Provide the [x, y] coordinate of the cell's center where the given text is located.  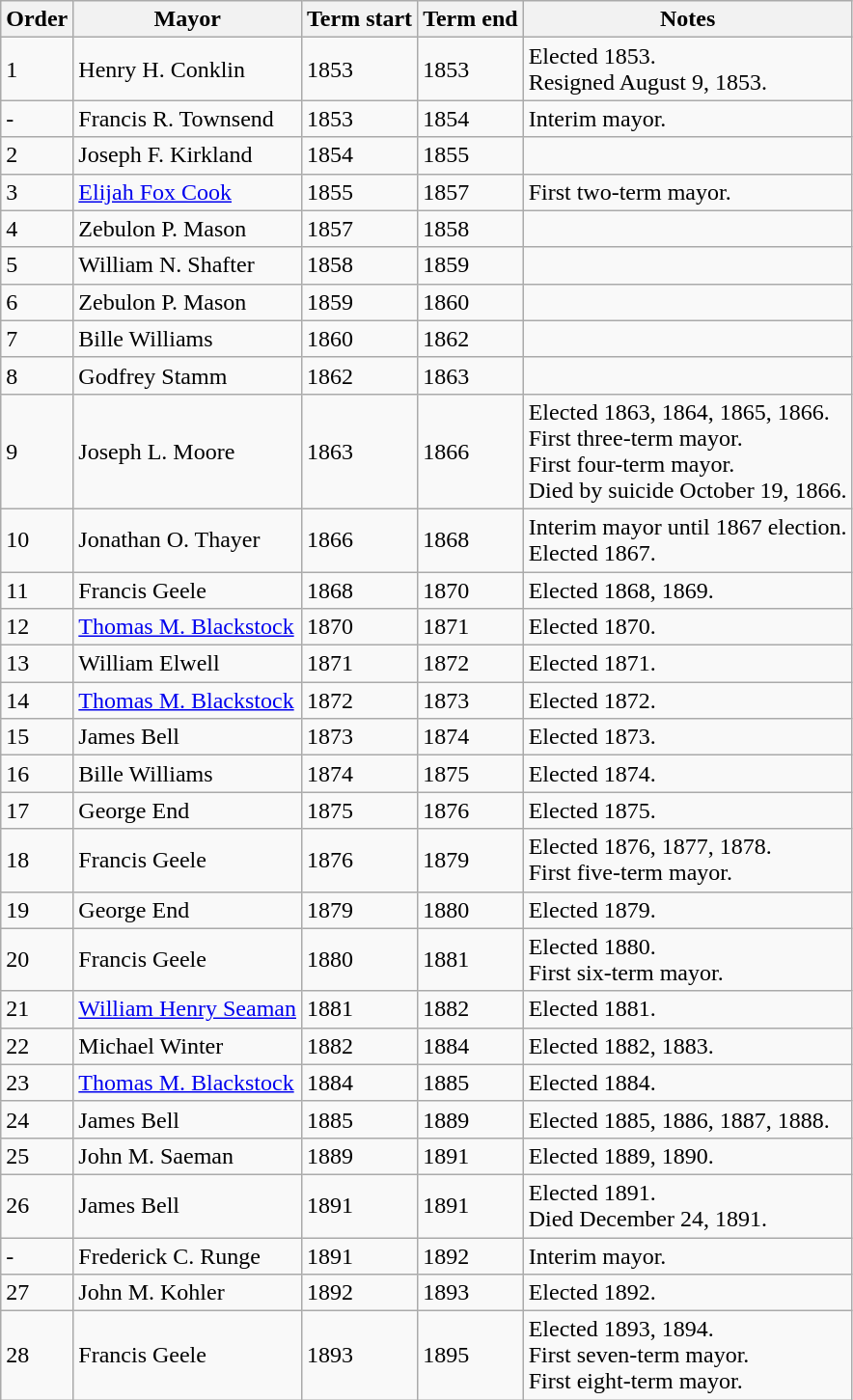
Elected 1873. [687, 737]
22 [37, 1046]
Elected 1881. [687, 1009]
Term end [471, 19]
Interim mayor until 1867 election.Elected 1867. [687, 540]
28 [37, 1356]
9 [37, 452]
1 [37, 69]
Elected 1875. [687, 810]
Elected 1853.Resigned August 9, 1853. [687, 69]
4 [37, 229]
Godfrey Stamm [187, 375]
Henry H. Conklin [187, 69]
Elijah Fox Cook [187, 192]
Elected 1889, 1890. [687, 1156]
13 [37, 664]
8 [37, 375]
26 [37, 1206]
Elected 1885, 1886, 1887, 1888. [687, 1119]
William Elwell [187, 664]
14 [37, 700]
First two-term mayor. [687, 192]
Elected 1880.First six-term mayor. [687, 959]
Elected 1884. [687, 1083]
Jonathan O. Thayer [187, 540]
Elected 1882, 1883. [687, 1046]
Elected 1879. [687, 910]
Elected 1863, 1864, 1865, 1866.First three-term mayor.First four-term mayor.Died by suicide October 19, 1866. [687, 452]
Joseph L. Moore [187, 452]
Elected 1893, 1894.First seven-term mayor.First eight-term mayor. [687, 1356]
John M. Saeman [187, 1156]
Frederick C. Runge [187, 1255]
18 [37, 861]
Elected 1892. [687, 1293]
3 [37, 192]
27 [37, 1293]
21 [37, 1009]
Elected 1870. [687, 627]
Elected 1871. [687, 664]
11 [37, 590]
5 [37, 265]
1895 [471, 1356]
Elected 1868, 1869. [687, 590]
William Henry Seaman [187, 1009]
Elected 1874. [687, 774]
Order [37, 19]
15 [37, 737]
19 [37, 910]
12 [37, 627]
10 [37, 540]
7 [37, 339]
Elected 1891.Died December 24, 1891. [687, 1206]
23 [37, 1083]
24 [37, 1119]
2 [37, 155]
16 [37, 774]
17 [37, 810]
Mayor [187, 19]
Francis R. Townsend [187, 119]
Elected 1872. [687, 700]
6 [37, 302]
25 [37, 1156]
20 [37, 959]
Term start [359, 19]
Michael Winter [187, 1046]
William N. Shafter [187, 265]
Joseph F. Kirkland [187, 155]
Elected 1876, 1877, 1878.First five-term mayor. [687, 861]
Notes [687, 19]
John M. Kohler [187, 1293]
